Return [x, y] of the center of cell containing provided text 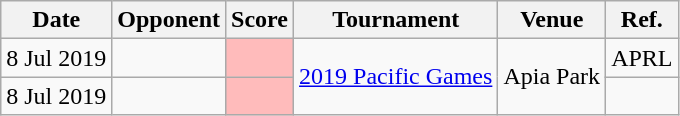
2019 Pacific Games [396, 77]
Score [260, 20]
Ref. [642, 20]
Opponent [169, 20]
Venue [552, 20]
Apia Park [552, 77]
Tournament [396, 20]
APRL [642, 58]
Date [56, 20]
